Return [X, Y] of the center of cell containing provided text 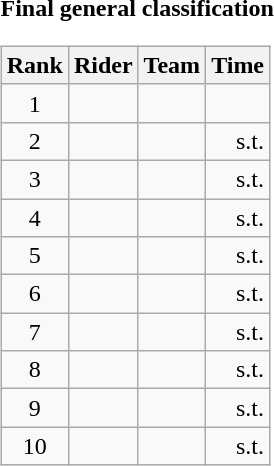
Team [172, 65]
2 [34, 141]
Time [238, 65]
1 [34, 103]
4 [34, 217]
5 [34, 256]
9 [34, 408]
Rider [103, 65]
Rank [34, 65]
10 [34, 446]
3 [34, 179]
6 [34, 294]
8 [34, 370]
7 [34, 332]
